Capture the cell that displays the provided text and extract its [x, y] central coordinate. 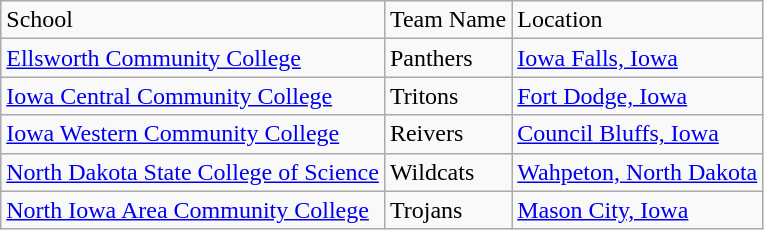
Location [638, 20]
Reivers [448, 134]
Wildcats [448, 172]
Panthers [448, 58]
Iowa Central Community College [193, 96]
Fort Dodge, Iowa [638, 96]
Trojans [448, 210]
Ellsworth Community College [193, 58]
North Iowa Area Community College [193, 210]
Team Name [448, 20]
Iowa Western Community College [193, 134]
Council Bluffs, Iowa [638, 134]
Mason City, Iowa [638, 210]
School [193, 20]
Iowa Falls, Iowa [638, 58]
Tritons [448, 96]
North Dakota State College of Science [193, 172]
Wahpeton, North Dakota [638, 172]
